Return (x, y) of the center of cell containing provided text 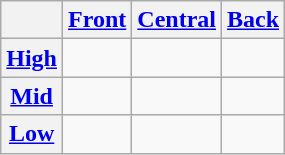
High (32, 58)
Back (254, 20)
Mid (32, 96)
Front (98, 20)
Central (177, 20)
Low (32, 134)
